Detect which cell encompasses the target text, then output its [x, y] center coordinate. 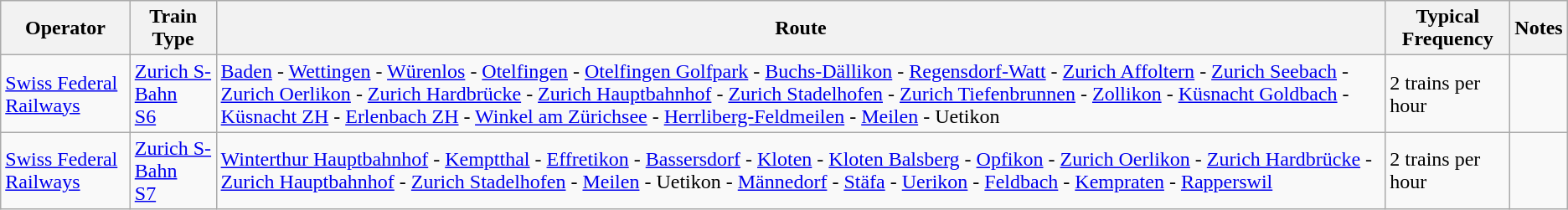
Typical Frequency [1447, 28]
Zurich S-BahnS6 [173, 94]
Operator [65, 28]
Route [801, 28]
Zurich S-BahnS7 [173, 171]
Train Type [173, 28]
Notes [1539, 28]
